Return (X, Y) of the center of cell containing provided text 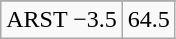
ARST −3.5 (62, 20)
64.5 (148, 20)
